Search for the cell housing the specified text and yield its (X, Y) center coordinate. 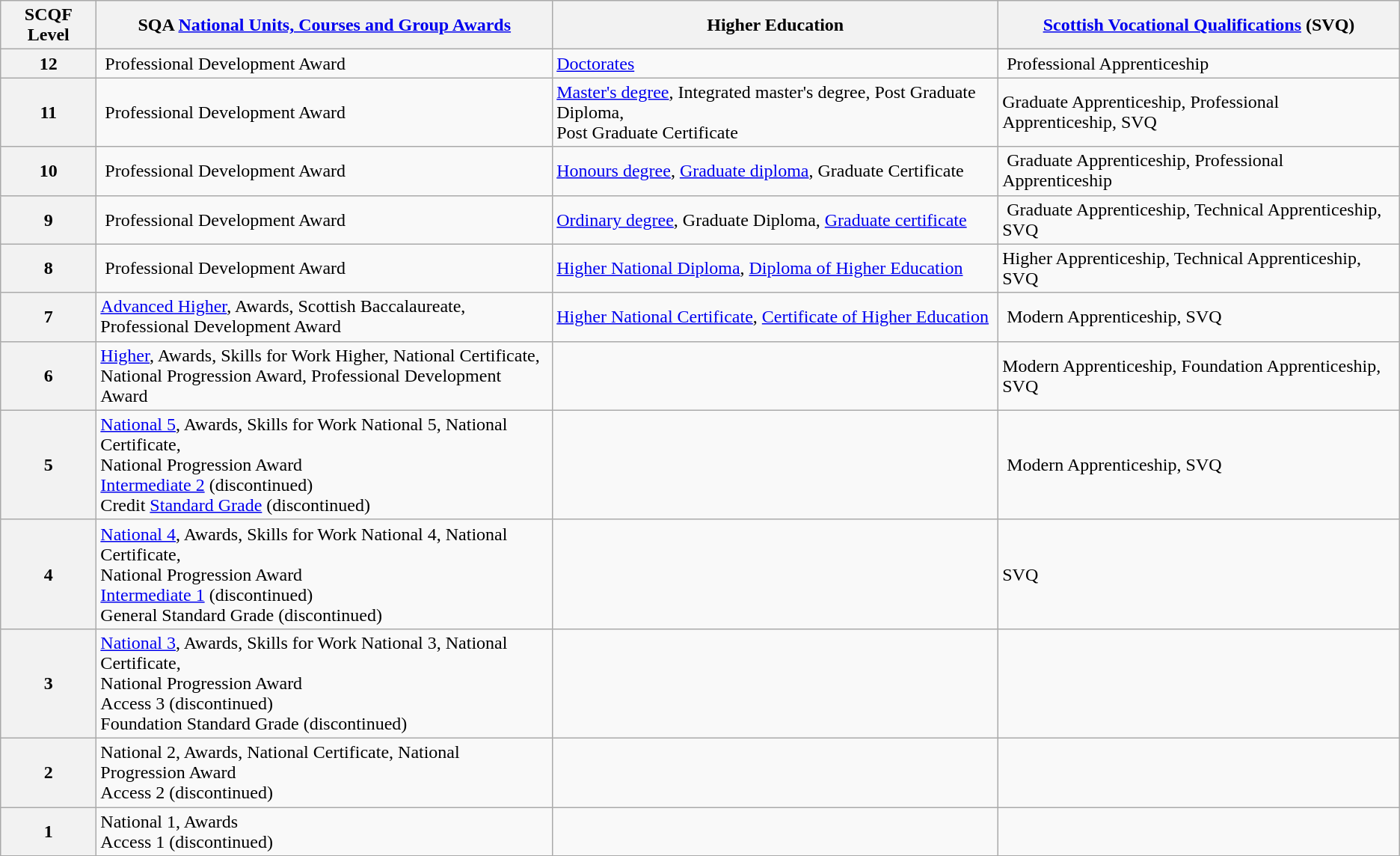
3 (49, 683)
9 (49, 220)
7 (49, 317)
1 (49, 831)
Ordinary degree, Graduate Diploma, Graduate certificate (776, 220)
Master's degree, Integrated master's degree, Post Graduate Diploma,Post Graduate Certificate (776, 112)
11 (49, 112)
SVQ (1200, 574)
Advanced Higher, Awards, Scottish Baccalaureate,Professional Development Award (325, 317)
12 (49, 64)
SCQF Level (49, 25)
Higher Education (776, 25)
SQA National Units, Courses and Group Awards (325, 25)
Higher, Awards, Skills for Work Higher, National Certificate,National Progression Award, Professional Development Award (325, 376)
Higher National Certificate, Certificate of Higher Education (776, 317)
Professional Apprenticeship (1200, 64)
Graduate Apprenticeship, Professional Apprenticeship, SVQ (1200, 112)
2 (49, 772)
6 (49, 376)
Graduate Apprenticeship, Professional Apprenticeship (1200, 171)
10 (49, 171)
4 (49, 574)
Higher Apprenticeship, Technical Apprenticeship, SVQ (1200, 268)
Graduate Apprenticeship, Technical Apprenticeship, SVQ (1200, 220)
Higher National Diploma, Diploma of Higher Education (776, 268)
Modern Apprenticeship, Foundation Apprenticeship, SVQ (1200, 376)
National 1, AwardsAccess 1 (discontinued) (325, 831)
Scottish Vocational Qualifications (SVQ) (1200, 25)
8 (49, 268)
National 2, Awards, National Certificate, National Progression AwardAccess 2 (discontinued) (325, 772)
Doctorates (776, 64)
5 (49, 465)
Honours degree, Graduate diploma, Graduate Certificate (776, 171)
